Find where the given text appears and provide that cell's center as (X, Y) coordinate. 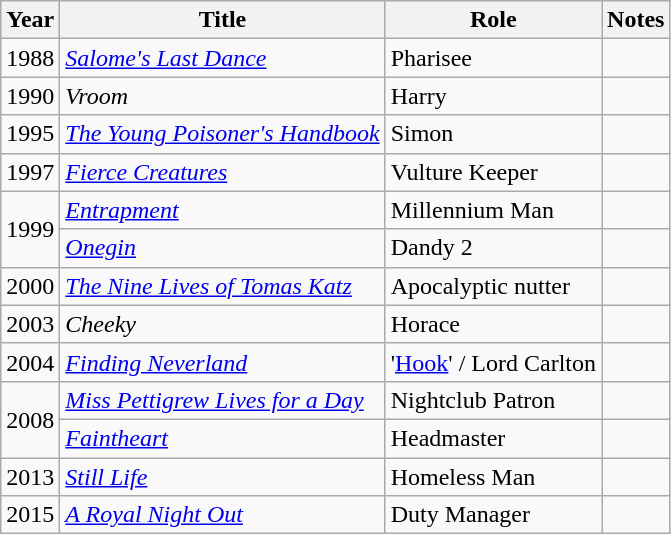
The Young Poisoner's Handbook (222, 134)
Nightclub Patron (493, 400)
Simon (493, 134)
1999 (30, 229)
Entrapment (222, 210)
2004 (30, 362)
Year (30, 20)
The Nine Lives of Tomas Katz (222, 286)
Horace (493, 324)
Dandy 2 (493, 248)
Miss Pettigrew Lives for a Day (222, 400)
'Hook' / Lord Carlton (493, 362)
Cheeky (222, 324)
Duty Manager (493, 515)
Salome's Last Dance (222, 58)
Fierce Creatures (222, 172)
Title (222, 20)
1990 (30, 96)
Pharisee (493, 58)
2013 (30, 477)
1988 (30, 58)
Harry (493, 96)
Role (493, 20)
Vulture Keeper (493, 172)
Vroom (222, 96)
2000 (30, 286)
Notes (636, 20)
Faintheart (222, 438)
Apocalyptic nutter (493, 286)
Onegin (222, 248)
Headmaster (493, 438)
2008 (30, 419)
Finding Neverland (222, 362)
Still Life (222, 477)
Homeless Man (493, 477)
1995 (30, 134)
2003 (30, 324)
1997 (30, 172)
2015 (30, 515)
Millennium Man (493, 210)
A Royal Night Out (222, 515)
